Locate the cell with the specified text and output its [X, Y] center coordinate. 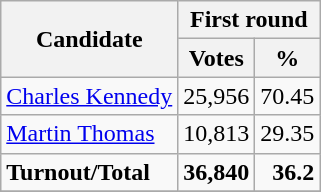
Martin Thomas [90, 134]
First round [249, 20]
Turnout/Total [90, 172]
29.35 [288, 134]
25,956 [216, 96]
36.2 [288, 172]
Charles Kennedy [90, 96]
Votes [216, 58]
% [288, 58]
36,840 [216, 172]
Candidate [90, 39]
70.45 [288, 96]
10,813 [216, 134]
